Return (x, y) of the center of cell containing provided text 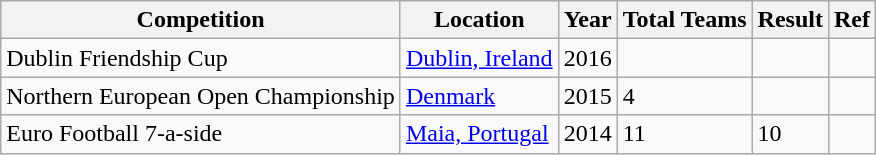
2016 (588, 58)
Northern European Open Championship (201, 96)
Euro Football 7-a-side (201, 134)
2015 (588, 96)
Dublin, Ireland (479, 58)
Location (479, 20)
11 (684, 134)
Denmark (479, 96)
4 (684, 96)
Ref (852, 20)
2014 (588, 134)
Year (588, 20)
Result (790, 20)
10 (790, 134)
Competition (201, 20)
Dublin Friendship Cup (201, 58)
Maia, Portugal (479, 134)
Total Teams (684, 20)
